Capture the cell that displays the provided text and extract its [X, Y] central coordinate. 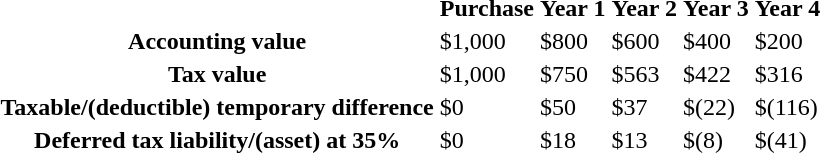
$50 [572, 107]
$563 [644, 74]
$400 [716, 41]
$750 [572, 74]
$0 [486, 107]
$(22) [716, 107]
$422 [716, 74]
$600 [644, 41]
$37 [644, 107]
$800 [572, 41]
